Extract the (x, y) coordinate from the center of the cell holding the provided text.  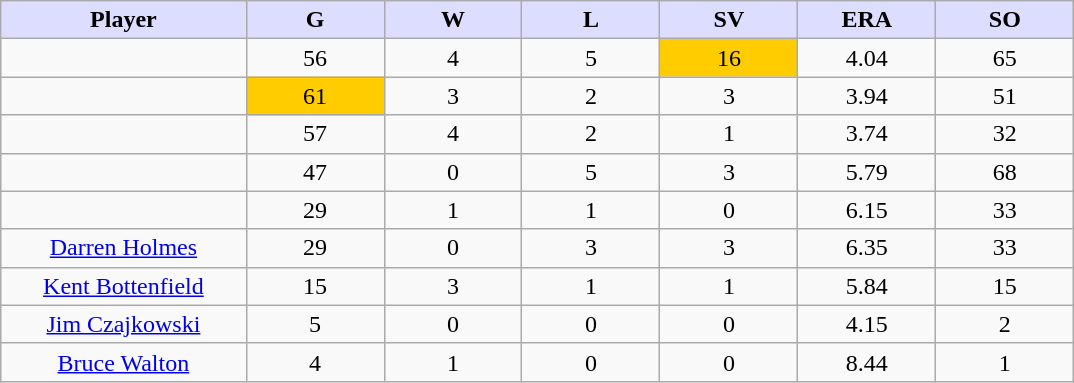
SV (729, 20)
Kent Bottenfield (124, 286)
4.04 (867, 58)
3.94 (867, 96)
5.84 (867, 286)
SO (1005, 20)
4.15 (867, 324)
6.15 (867, 210)
Darren Holmes (124, 248)
W (453, 20)
51 (1005, 96)
ERA (867, 20)
L (591, 20)
6.35 (867, 248)
65 (1005, 58)
3.74 (867, 134)
Player (124, 20)
68 (1005, 172)
47 (315, 172)
32 (1005, 134)
8.44 (867, 362)
Bruce Walton (124, 362)
16 (729, 58)
57 (315, 134)
61 (315, 96)
5.79 (867, 172)
G (315, 20)
Jim Czajkowski (124, 324)
56 (315, 58)
